Return the [x, y] coordinate for the center point of the cell that contains the specified text.  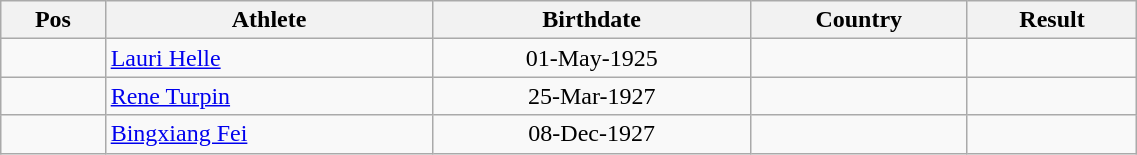
Lauri Helle [269, 58]
Rene Turpin [269, 96]
25-Mar-1927 [592, 96]
Athlete [269, 20]
Birthdate [592, 20]
Country [858, 20]
08-Dec-1927 [592, 134]
Pos [53, 20]
Result [1052, 20]
01-May-1925 [592, 58]
Bingxiang Fei [269, 134]
